Return [X, Y] of the center of cell containing provided text 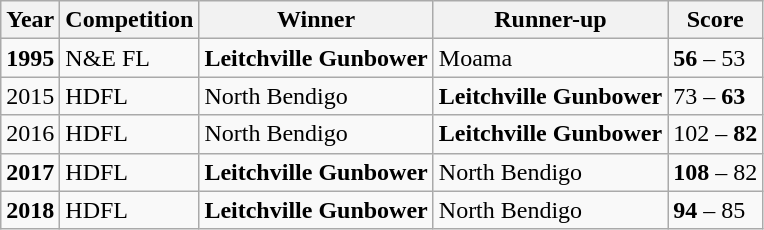
56 – 53 [716, 58]
Moama [550, 58]
2018 [30, 210]
1995 [30, 58]
108 – 82 [716, 172]
73 – 63 [716, 96]
Competition [130, 20]
102 – 82 [716, 134]
Winner [316, 20]
Runner-up [550, 20]
2017 [30, 172]
N&E FL [130, 58]
94 – 85 [716, 210]
Year [30, 20]
2016 [30, 134]
2015 [30, 96]
Score [716, 20]
